Locate the cell with the specified text and output its [X, Y] center coordinate. 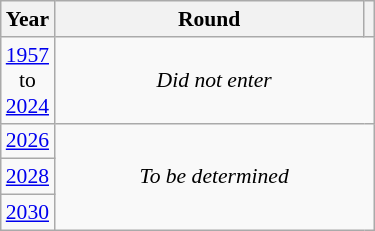
Year [28, 19]
Did not enter [214, 80]
2030 [28, 213]
2026 [28, 141]
To be determined [214, 176]
2028 [28, 177]
Round [209, 19]
1957to2024 [28, 80]
